Return [x, y] of the center of cell containing provided text 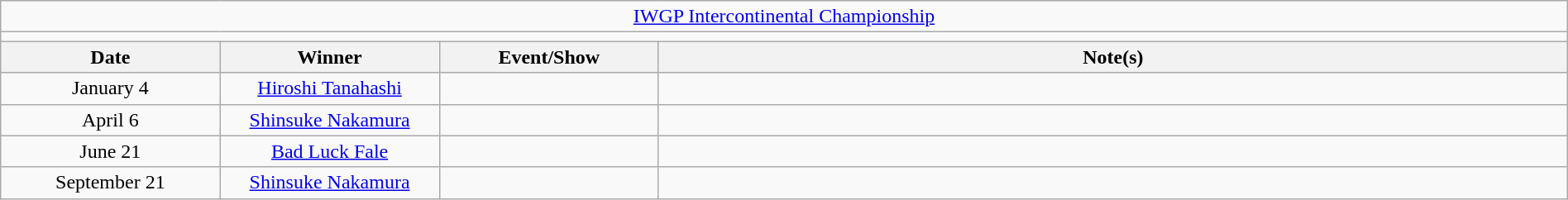
Hiroshi Tanahashi [329, 88]
Note(s) [1113, 57]
April 6 [111, 120]
June 21 [111, 151]
Date [111, 57]
January 4 [111, 88]
IWGP Intercontinental Championship [784, 17]
Winner [329, 57]
Bad Luck Fale [329, 151]
Event/Show [549, 57]
September 21 [111, 183]
